For the text-containing cell, return its midpoint in [X, Y] coordinate format. 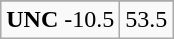
53.5 [146, 20]
UNC -10.5 [60, 20]
